Detect which cell encompasses the target text, then output its (x, y) center coordinate. 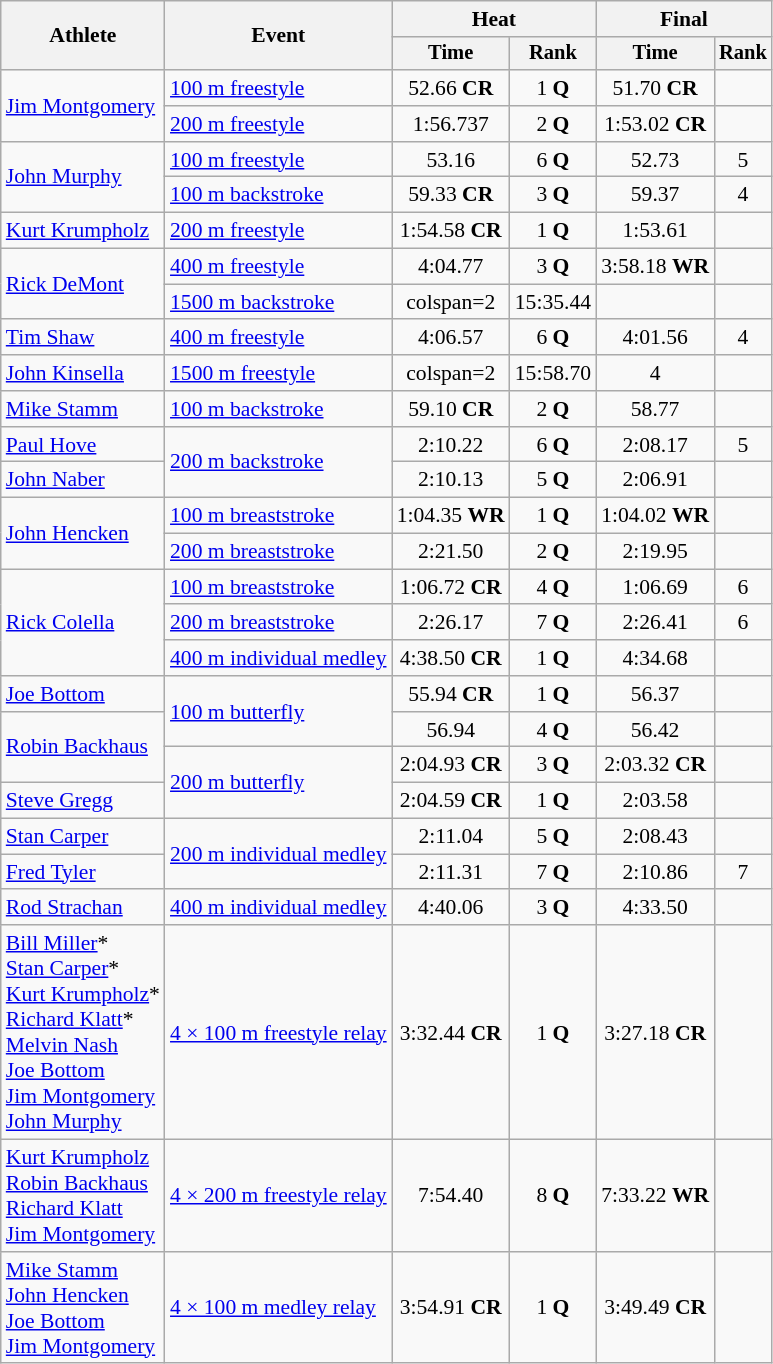
51.70 CR (655, 88)
4:04.77 (451, 267)
7:33.22 WR (655, 1196)
1:53.02 CR (655, 124)
2:10.86 (655, 872)
2:26.17 (451, 623)
John Kinsella (83, 373)
Kurt KrumpholzRobin BackhausRichard KlattJim Montgomery (83, 1196)
Mike StammJohn HenckenJoe BottomJim Montgomery (83, 1308)
Rod Strachan (83, 908)
Bill Miller*Stan Carper*Kurt Krumpholz*Richard Klatt*Melvin NashJoe BottomJim MontgomeryJohn Murphy (83, 1032)
53.16 (451, 160)
52.73 (655, 160)
2:10.13 (451, 480)
58.77 (655, 409)
1:53.61 (655, 231)
2:03.32 CR (655, 765)
4 × 100 m freestyle relay (278, 1032)
Kurt Krumpholz (83, 231)
200 m backstroke (278, 462)
8 Q (553, 1196)
John Hencken (83, 534)
1:04.35 WR (451, 516)
Jim Montgomery (83, 106)
2:11.04 (451, 837)
Robin Backhaus (83, 748)
2:04.59 CR (451, 801)
2:04.93 CR (451, 765)
Fred Tyler (83, 872)
3:27.18 CR (655, 1032)
1:54.58 CR (451, 231)
3:32.44 CR (451, 1032)
2:06.91 (655, 480)
Mike Stamm (83, 409)
15:58.70 (553, 373)
4:01.56 (655, 338)
2:19.95 (655, 552)
Rick Colella (83, 622)
4:38.50 CR (451, 658)
Final (684, 19)
Tim Shaw (83, 338)
100 m butterfly (278, 712)
2:26.41 (655, 623)
2:10.22 (451, 445)
3:49.49 CR (655, 1308)
4:33.50 (655, 908)
Steve Gregg (83, 801)
2:11.31 (451, 872)
52.66 CR (451, 88)
4 × 100 m medley relay (278, 1308)
1:04.02 WR (655, 516)
1:56.737 (451, 124)
1500 m backstroke (278, 302)
Stan Carper (83, 837)
1500 m freestyle (278, 373)
2:03.58 (655, 801)
Heat (494, 19)
200 m individual medley (278, 854)
Paul Hove (83, 445)
John Naber (83, 480)
4:06.57 (451, 338)
Joe Bottom (83, 694)
7:54.40 (451, 1196)
Athlete (83, 36)
3:54.91 CR (451, 1308)
56.42 (655, 730)
56.94 (451, 730)
2:08.43 (655, 837)
59.10 CR (451, 409)
John Murphy (83, 178)
1:06.72 CR (451, 587)
56.37 (655, 694)
59.33 CR (451, 195)
4:34.68 (655, 658)
3:58.18 WR (655, 267)
59.37 (655, 195)
4 × 200 m freestyle relay (278, 1196)
2:08.17 (655, 445)
2:21.50 (451, 552)
Event (278, 36)
55.94 CR (451, 694)
1:06.69 (655, 587)
200 m butterfly (278, 782)
4:40.06 (451, 908)
7 (743, 872)
Rick DeMont (83, 284)
15:35.44 (553, 302)
